Scan for the cell matching the given text and deliver its (x, y) coordinate at center. 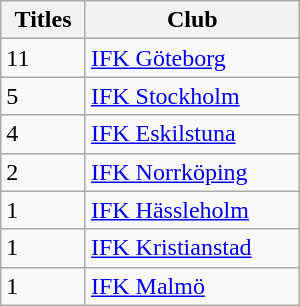
Titles (44, 20)
2 (44, 172)
IFK Göteborg (192, 58)
IFK Stockholm (192, 96)
11 (44, 58)
IFK Malmö (192, 286)
Club (192, 20)
5 (44, 96)
IFK Hässleholm (192, 210)
IFK Kristianstad (192, 248)
4 (44, 134)
IFK Norrköping (192, 172)
IFK Eskilstuna (192, 134)
